Return [X, Y] of the center of cell containing provided text 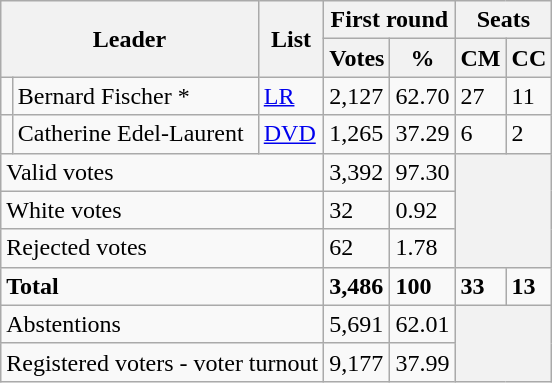
Valid votes [162, 172]
DVD [291, 134]
1.78 [422, 248]
1,265 [357, 134]
LR [291, 96]
List [291, 39]
97.30 [422, 172]
62 [357, 248]
37.99 [422, 362]
0.92 [422, 210]
Leader [130, 39]
3,486 [357, 286]
Registered voters - voter turnout [162, 362]
100 [422, 286]
6 [480, 134]
Rejected votes [162, 248]
62.01 [422, 324]
37.29 [422, 134]
33 [480, 286]
White votes [162, 210]
2 [529, 134]
11 [529, 96]
Bernard Fischer * [135, 96]
32 [357, 210]
9,177 [357, 362]
Votes [357, 58]
27 [480, 96]
3,392 [357, 172]
First round [390, 20]
Total [162, 286]
% [422, 58]
62.70 [422, 96]
Seats [504, 20]
2,127 [357, 96]
13 [529, 286]
Abstentions [162, 324]
Catherine Edel-Laurent [135, 134]
CC [529, 58]
5,691 [357, 324]
CM [480, 58]
